Identify which cell holds the provided text, then report its (x, y) central coordinate. 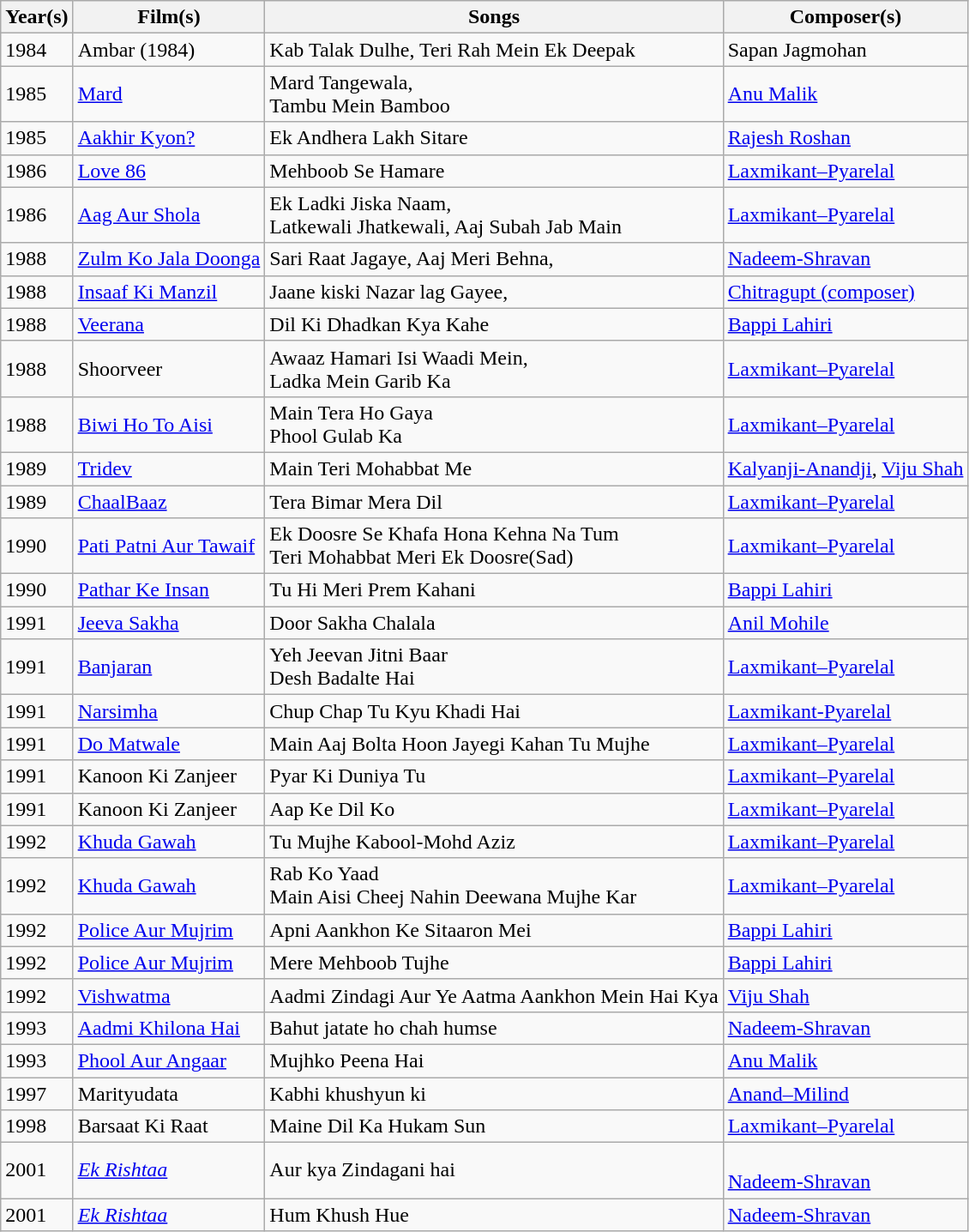
Film(s) (169, 17)
Love 86 (169, 171)
Pati Patni Aur Tawaif (169, 546)
Laxmikant-Pyarelal (846, 711)
Banjaran (169, 667)
Tridev (169, 468)
Composer(s) (846, 17)
1998 (37, 1126)
Chup Chap Tu Kyu Khadi Hai (494, 711)
Jaane kiski Nazar lag Gayee, (494, 292)
Aadmi Zindagi Aur Ye Aatma Aankhon Mein Hai Kya (494, 995)
Apni Aankhon Ke Sitaaron Mei (494, 930)
Kab Talak Dulhe, Teri Rah Mein Ek Deepak (494, 50)
Yeh Jeevan Jitni BaarDesh Badalte Hai (494, 667)
Aap Ke Dil Ko (494, 809)
Sari Raat Jagaye, Aaj Meri Behna, (494, 259)
Aadmi Khilona Hai (169, 1028)
Mard (169, 94)
Chitragupt (composer) (846, 292)
Mard Tangewala,Tambu Mein Bamboo (494, 94)
Ek Doosre Se Khafa Hona Kehna Na TumTeri Mohabbat Meri Ek Doosre(Sad) (494, 546)
ChaalBaaz (169, 502)
Insaaf Ki Manzil (169, 292)
Biwi Ho To Aisi (169, 424)
Mehboob Se Hamare (494, 171)
1984 (37, 50)
1997 (37, 1094)
Veerana (169, 324)
Pyar Ki Duniya Tu (494, 776)
Kabhi khushyun ki (494, 1094)
Do Matwale (169, 744)
Shoorveer (169, 369)
Year(s) (37, 17)
Ambar (1984) (169, 50)
Hum Khush Hue (494, 1215)
Main Tera Ho GayaPhool Gulab Ka (494, 424)
Sapan Jagmohan (846, 50)
Tu Hi Meri Prem Kahani (494, 590)
Mere Mehboob Tujhe (494, 963)
Viju Shah (846, 995)
Jeeva Sakha (169, 623)
Rab Ko YaadMain Aisi Cheej Nahin Deewana Mujhe Kar (494, 885)
Bahut jatate ho chah humse (494, 1028)
Maine Dil Ka Hukam Sun (494, 1126)
Main Teri Mohabbat Me (494, 468)
Kalyanji-Anandji, Viju Shah (846, 468)
Barsaat Ki Raat (169, 1126)
Zulm Ko Jala Doonga (169, 259)
Songs (494, 17)
Narsimha (169, 711)
Aag Aur Shola (169, 214)
Aakhir Kyon? (169, 138)
Main Aaj Bolta Hoon Jayegi Kahan Tu Mujhe (494, 744)
Ek Ladki Jiska Naam,Latkewali Jhatkewali, Aaj Subah Jab Main (494, 214)
Anand–Milind (846, 1094)
Anil Mohile (846, 623)
Vishwatma (169, 995)
Rajesh Roshan (846, 138)
Ek Andhera Lakh Sitare (494, 138)
Tu Mujhe Kabool-Mohd Aziz (494, 842)
Door Sakha Chalala (494, 623)
Dil Ki Dhadkan Kya Kahe (494, 324)
Mujhko Peena Hai (494, 1060)
Pathar Ke Insan (169, 590)
Tera Bimar Mera Dil (494, 502)
Marityudata (169, 1094)
Awaaz Hamari Isi Waadi Mein,Ladka Mein Garib Ka (494, 369)
Aur kya Zindagani hai (494, 1170)
Phool Aur Angaar (169, 1060)
